From the cell containing the given text, extract its center point as (x, y) coordinate. 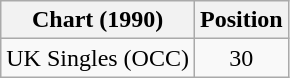
UK Singles (OCC) (98, 58)
Position (241, 20)
Chart (1990) (98, 20)
30 (241, 58)
